Detect which cell encompasses the target text, then output its [x, y] center coordinate. 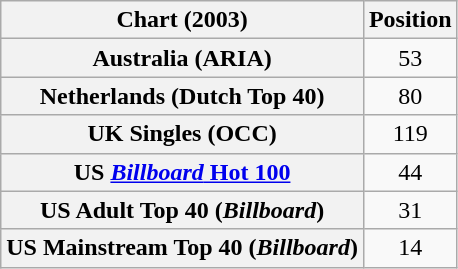
119 [410, 134]
14 [410, 248]
US Mainstream Top 40 (Billboard) [182, 248]
Chart (2003) [182, 20]
53 [410, 58]
UK Singles (OCC) [182, 134]
31 [410, 210]
80 [410, 96]
Australia (ARIA) [182, 58]
Netherlands (Dutch Top 40) [182, 96]
US Adult Top 40 (Billboard) [182, 210]
Position [410, 20]
US Billboard Hot 100 [182, 172]
44 [410, 172]
